Locate the cell with the specified text and output its (x, y) center coordinate. 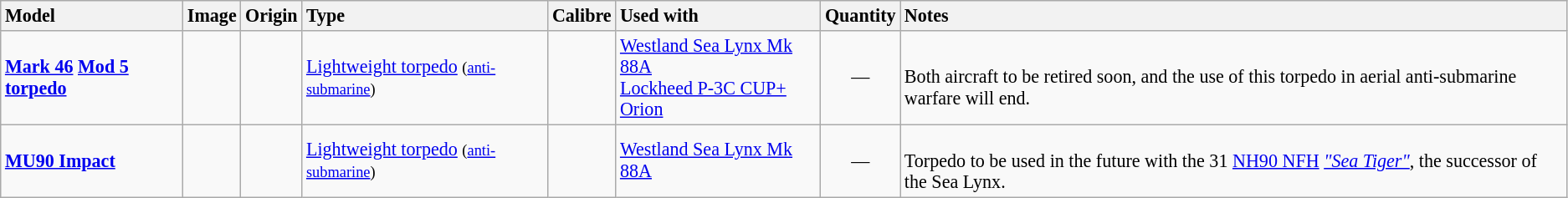
Westland Sea Lynx Mk 88A (718, 160)
Westland Sea Lynx Mk 88ALockheed P-3C CUP+ Orion (718, 77)
Both aircraft to be retired soon, and the use of this torpedo in aerial anti-submarine warfare will end. (1233, 77)
Quantity (860, 15)
Torpedo to be used in the future with the 31 NH90 NFH "Sea Tiger", the successor of the Sea Lynx. (1233, 160)
Origin (271, 15)
Model (92, 15)
Used with (718, 15)
Notes (1233, 15)
MU90 Impact (92, 160)
Calibre (582, 15)
Image (213, 15)
Type (425, 15)
Mark 46 Mod 5 torpedo (92, 77)
